Extract the [X, Y] coordinate from the center of the cell holding the provided text.  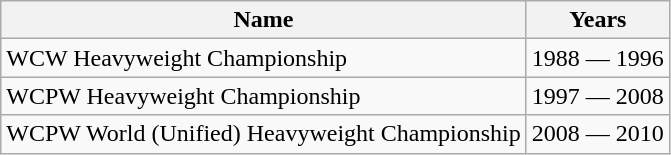
Name [264, 20]
1988 — 1996 [598, 58]
Years [598, 20]
2008 — 2010 [598, 134]
WCPW Heavyweight Championship [264, 96]
1997 — 2008 [598, 96]
WCPW World (Unified) Heavyweight Championship [264, 134]
WCW Heavyweight Championship [264, 58]
